Search for the cell housing the specified text and yield its (x, y) center coordinate. 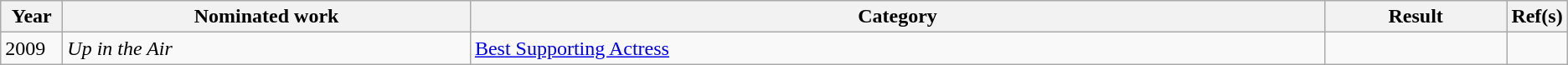
Nominated work (266, 17)
Result (1416, 17)
Category (897, 17)
Year (32, 17)
Up in the Air (266, 48)
Best Supporting Actress (897, 48)
2009 (32, 48)
Ref(s) (1537, 17)
